Return (x, y) of the center of cell containing provided text 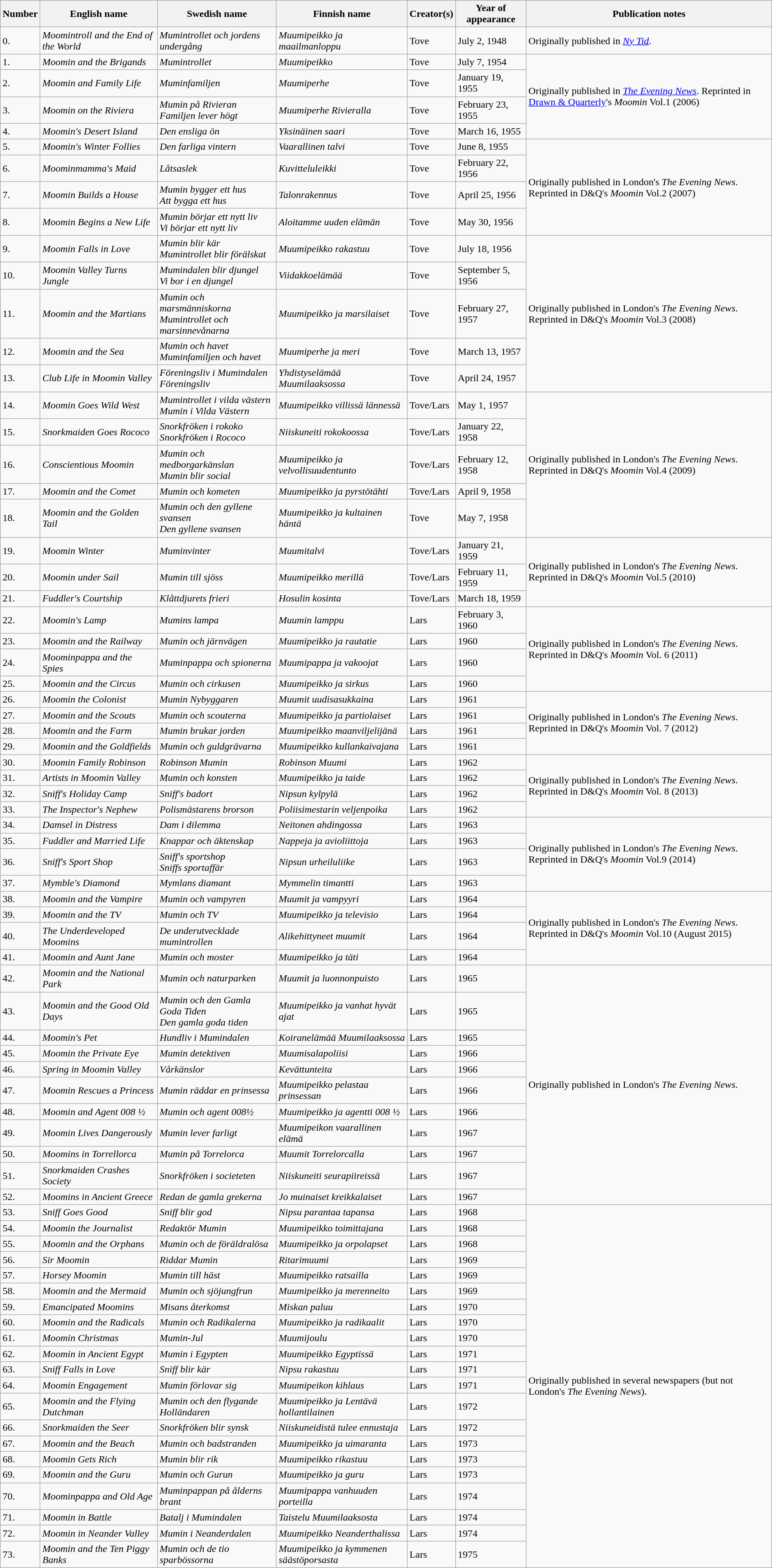
Mumin-Jul (217, 1338)
44. (20, 1038)
Muumipeikko pelastaa prinsessan (341, 1091)
Moomin and Agent 008 ½ (99, 1112)
Mumin till sjöss (217, 578)
Riddar Mumin (217, 1259)
Mumin i Egypten (217, 1354)
46. (20, 1069)
Muumipeikko kullankaivajana (341, 747)
Nappeja ja avioliittoja (341, 841)
Mumins lampa (217, 620)
Muumipeikko rakastuu (341, 248)
45. (20, 1054)
Muumit ja vampyyri (341, 899)
Moomin and the Comet (99, 491)
47. (20, 1091)
Originally published in London's The Evening News. Reprinted in D&Q's Moomin Vol.10 (August 2015) (649, 928)
Moomin's Winter Follies (99, 147)
Polismästarens brorson (217, 809)
Mumin och havetMuminfamiljen och havet (217, 351)
33. (20, 809)
March 18, 1959 (491, 599)
58. (20, 1291)
1. (20, 62)
Mumintrollet i vilda västernMumin i Vilda Västern (217, 405)
Fuddler and Married Life (99, 841)
Moominpappa and the Spies (99, 663)
66. (20, 1428)
Muminvinter (217, 550)
73. (20, 1554)
Muumipeikko ja marsilaiset (341, 314)
Nipsu parantaa tapansa (341, 1212)
Moomin Begins a New Life (99, 222)
Moomin and the TV (99, 915)
Moomin and the Brigands (99, 62)
Moomin and the Mermaid (99, 1291)
Ritarimuumi (341, 1259)
Moomin and the Guru (99, 1475)
10. (20, 276)
Kuvitteluleikki (341, 168)
Sniff's sportshopSniffs sportaffär (217, 862)
May 30, 1956 (491, 222)
Batalj i Mumindalen (217, 1517)
Mumin förlovar sig (217, 1385)
Moominmamma's Maid (99, 168)
Muumipappa ja vakoojat (341, 663)
Sniff Goes Good (99, 1212)
Originally published in London's The Evening News. Reprinted in D&Q's Moomin Vol. 8 (2013) (649, 786)
Mumin och konsten (217, 778)
Sniff Falls in Love (99, 1370)
Originally published in London's The Evening News. Reprinted in D&Q's Moomin Vol.3 (2008) (649, 314)
69. (20, 1475)
70. (20, 1496)
13. (20, 379)
Moomin Winter (99, 550)
Mumin och agent 008½ (217, 1112)
May 7, 1958 (491, 518)
29. (20, 747)
English name (99, 14)
Moomin in Battle (99, 1517)
March 13, 1957 (491, 351)
5. (20, 147)
Mumindalen blir djungelVi bor i en djungel (217, 276)
Jo muinaiset kreikkalaiset (341, 1197)
Muumipeikko Neanderthalissa (341, 1533)
Damsel in Distress (99, 825)
Låtsaslek (217, 168)
Mumin och Gurun (217, 1475)
Klåttdjurets frieri (217, 599)
Mumin och cirkusen (217, 684)
Muumipeikko villissä lännessä (341, 405)
Snorkmaiden Crashes Society (99, 1176)
Robinson Mumin (217, 762)
Muumipeikko (341, 62)
Muumiperhe ja meri (341, 351)
Moomintroll and the End of the World (99, 40)
The Underdeveloped Moomins (99, 936)
Muumipappa vanhuuden porteilla (341, 1496)
Muumipeikko ja orpolapset (341, 1244)
Moomin and the Radicals (99, 1323)
Moomin and Aunt Jane (99, 957)
Sniff blir god (217, 1212)
Moomin and the Good Old Days (99, 1011)
52. (20, 1197)
7. (20, 195)
Hundliv i Mumindalen (217, 1038)
Mumin och vampyren (217, 899)
Vårkänslor (217, 1069)
September 5, 1956 (491, 276)
The Inspector's Nephew (99, 809)
Muumipeikko ja sirkus (341, 684)
54. (20, 1228)
Moomin and the Farm (99, 731)
Nipsun kylpylä (341, 794)
February 12, 1958 (491, 465)
April 25, 1956 (491, 195)
Muminpappan på ålderns brant (217, 1496)
January 22, 1958 (491, 432)
Muumipeikko ja Lentävä hollantilainen (341, 1407)
51. (20, 1176)
Nipsun urheiluliike (341, 862)
16. (20, 465)
23. (20, 641)
Sniff's Holiday Camp (99, 794)
Muumipeikko ja agentti 008 ½ (341, 1112)
Muumipeikko ja kymmenen säästöporsasta (341, 1554)
Muumipeikko rikastuu (341, 1459)
25. (20, 684)
8. (20, 222)
Niiskuneiti seurapiireissä (341, 1176)
Moominpappa and Old Age (99, 1496)
Muumisalapoliisi (341, 1054)
Muumin lamppu (341, 620)
Mumin Nybyggaren (217, 699)
Taistelu Muumilaaksosta (341, 1517)
Viidakkoelämää (341, 276)
9. (20, 248)
January 19, 1955 (491, 83)
Muumipeikko ja pyrstötähti (341, 491)
Mumin på Torrelorca (217, 1154)
21. (20, 599)
12. (20, 351)
Finnish name (341, 14)
65. (20, 1407)
41. (20, 957)
Moomin and the Martians (99, 314)
Yhdistyselämää Muumilaaksossa (341, 379)
Mumin och marsmänniskornaMumintrollet och marsinnevånarna (217, 314)
Moomin and the Orphans (99, 1244)
April 9, 1958 (491, 491)
Originally published in London's The Evening News. Reprinted in D&Q's Moomin Vol.5 (2010) (649, 572)
Mymlans diamant (217, 883)
15. (20, 432)
67. (20, 1443)
Vaarallinen talvi (341, 147)
Mumin blir kärMumintrollet blir förälskat (217, 248)
6. (20, 168)
Snorkmaiden the Seer (99, 1428)
Fuddler's Courtship (99, 599)
64. (20, 1385)
Nipsu rakastuu (341, 1370)
53. (20, 1212)
42. (20, 979)
Moomin Falls in Love (99, 248)
28. (20, 731)
Muumiperhe (341, 83)
February 22, 1956 (491, 168)
Muumipeikko toimittajana (341, 1228)
Redaktör Mumin (217, 1228)
Mumin bygger ett husAtt bygga ett hus (217, 195)
Swedish name (217, 14)
July 2, 1948 (491, 40)
Muumipeikko ja maailmanloppu (341, 40)
61. (20, 1338)
Mumin och den gyllene svansenDen gyllene svansen (217, 518)
Muumit Torrelorcalla (341, 1154)
Horsey Moomin (99, 1275)
60. (20, 1323)
Mumin räddar en prinsessa (217, 1091)
Muminfamiljen (217, 83)
Mumin blir rik (217, 1459)
Moomin and the Goldfields (99, 747)
Hosulin kosinta (341, 599)
71. (20, 1517)
Mumin och de tio sparbössorna (217, 1554)
27. (20, 715)
Muumipeikko ja rautatie (341, 641)
19. (20, 550)
Originally published in London's The Evening News. Reprinted in D&Q's Moomin Vol.9 (2014) (649, 854)
Moomins in Ancient Greece (99, 1197)
Moomin and the Railway (99, 641)
22. (20, 620)
Sniff's Sport Shop (99, 862)
Mumin och Radikalerna (217, 1323)
Redan de gamla grekerna (217, 1197)
Föreningsliv i MumindalenFöreningsliv (217, 379)
Mumin och sjöjungfrun (217, 1291)
Aloitamme uuden elämän (341, 222)
Yksinäinen saari (341, 131)
72. (20, 1533)
May 1, 1957 (491, 405)
Muumipeikon vaarallinen elämä (341, 1133)
Originally published in London's The Evening News. Reprinted in D&Q's Moomin Vol.2 (2007) (649, 187)
Moomin Builds a House (99, 195)
Mumin och scouterna (217, 715)
Originally published in Ny Tid. (649, 40)
February 23, 1955 (491, 110)
1975 (491, 1554)
Moomin Gets Rich (99, 1459)
June 8, 1955 (491, 147)
De underutvecklade mumintrollen (217, 936)
Moomin the Journalist (99, 1228)
Moomin in Ancient Egypt (99, 1354)
Artists in Moomin Valley (99, 778)
18. (20, 518)
Moomin on the Riviera (99, 110)
Snorkmaiden Goes Rococo (99, 432)
Moomin and the Flying Dutchman (99, 1407)
July 7, 1954 (491, 62)
31. (20, 778)
Muumipeikko ratsailla (341, 1275)
36. (20, 862)
Moomin and the Circus (99, 684)
Muumitalvi (341, 550)
Mumin börjar ett nytt livVi börjar ett nytt liv (217, 222)
Club Life in Moomin Valley (99, 379)
Alikehittyneet muumit (341, 936)
35. (20, 841)
Miskan paluu (341, 1306)
Moomin in Neander Valley (99, 1533)
11. (20, 314)
Moomin Goes Wild West (99, 405)
Mumin brukar jorden (217, 731)
Publication notes (649, 14)
Mumin lever farligt (217, 1133)
Muumipeikko ja partiolaiset (341, 715)
Moomin and the Ten Piggy Banks (99, 1554)
April 24, 1957 (491, 379)
Sniff blir kär (217, 1370)
Mumin och den flygande Holländaren (217, 1407)
Mumin detektiven (217, 1054)
Moomin Lives Dangerously (99, 1133)
Muumipeikko ja guru (341, 1475)
Mumin i Neanderdalen (217, 1533)
56. (20, 1259)
Moomin the Private Eye (99, 1054)
Muumipeikko ja radikaalit (341, 1323)
Mumin och badstranden (217, 1443)
Moomin Christmas (99, 1338)
January 21, 1959 (491, 550)
Muminpappa och spionerna (217, 663)
Year of appearance (491, 14)
Snorkfröken i rokokoSnorkfröken i Rococo (217, 432)
Number (20, 14)
Muumipeikko ja uimaranta (341, 1443)
4. (20, 131)
30. (20, 762)
63. (20, 1370)
62. (20, 1354)
Den farliga vintern (217, 147)
Originally published in London's The Evening News. Reprinted in D&Q's Moomin Vol.4 (2009) (649, 465)
Originally published in London's The Evening News. (649, 1085)
February 27, 1957 (491, 314)
32. (20, 794)
24. (20, 663)
Moomin and the Vampire (99, 899)
March 16, 1955 (491, 131)
July 18, 1956 (491, 248)
Spring in Moomin Valley (99, 1069)
49. (20, 1133)
Mumin på RivieranFamiljen lever högt (217, 110)
Moomin and the Golden Tail (99, 518)
Mumin och de föräldralösa (217, 1244)
Muumit ja luonnonpuisto (341, 979)
0. (20, 40)
Moomin and Family Life (99, 83)
Mumin och moster (217, 957)
Moomin and the Sea (99, 351)
Moomin's Lamp (99, 620)
3. (20, 110)
Snorkfröken i societeten (217, 1176)
Muumipeikko ja täti (341, 957)
Moomin and the National Park (99, 979)
Moomins in Torrellorca (99, 1154)
Knappar och äktenskap (217, 841)
Robinson Muumi (341, 762)
40. (20, 936)
Den ensliga ön (217, 131)
Creator(s) (431, 14)
Moomin the Colonist (99, 699)
Moomin's Pet (99, 1038)
50. (20, 1154)
Moomin Valley Turns Jungle (99, 276)
Mumin och kometen (217, 491)
Mymmelin timantti (341, 883)
Mumin till häst (217, 1275)
Originally published in London's The Evening News. Reprinted in D&Q's Moomin Vol. 7 (2012) (649, 723)
Originally published in several newspapers (but not London's The Evening News). (649, 1386)
Mumin och guldgrävarna (217, 747)
59. (20, 1306)
Muumipeikko Egyptissä (341, 1354)
Mumin och den Gamla Goda TidenDen gamla goda tiden (217, 1011)
February 3, 1960 (491, 620)
39. (20, 915)
Mumintrollet och jordens undergång (217, 40)
Mumin och naturparken (217, 979)
Muumipeikko maanviljelijänä (341, 731)
Moomin Engagement (99, 1385)
Sniff's badort (217, 794)
Mumin och järnvägen (217, 641)
26. (20, 699)
Mumin och TV (217, 915)
Snorkfröken blir synsk (217, 1428)
68. (20, 1459)
43. (20, 1011)
14. (20, 405)
Mumin och medborgarkänslanMumin blir social (217, 465)
Muumijoulu (341, 1338)
Muumipeikko ja taide (341, 778)
17. (20, 491)
Muumipeikko ja televisio (341, 915)
Muumipeikko merillä (341, 578)
Koiranelämää Muumilaaksossa (341, 1038)
57. (20, 1275)
Muumipeikko ja merenneito (341, 1291)
Moomin's Desert Island (99, 131)
20. (20, 578)
38. (20, 899)
Muumipeikon kihlaus (341, 1385)
37. (20, 883)
48. (20, 1112)
Misans återkomst (217, 1306)
February 11, 1959 (491, 578)
Moomin Family Robinson (99, 762)
Originally published in The Evening News. Reprinted in Drawn & Quarterly's Moomin Vol.1 (2006) (649, 97)
Muumiperhe Rivieralla (341, 110)
Moomin under Sail (99, 578)
Mymble's Diamond (99, 883)
Kevättunteita (341, 1069)
Moomin Rescues a Princess (99, 1091)
Muumit uudisasukkaina (341, 699)
Mumintrollet (217, 62)
34. (20, 825)
Dam i dilemma (217, 825)
Talonrakennus (341, 195)
Emancipated Moomins (99, 1306)
Poliisimestarin veljenpoika (341, 809)
Muumipeikko ja kultainen häntä (341, 518)
Originally published in London's The Evening News. Reprinted in D&Q's Moomin Vol. 6 (2011) (649, 649)
55. (20, 1244)
Moomin and the Scouts (99, 715)
Niiskuneidistä tulee ennustaja (341, 1428)
Conscientious Moomin (99, 465)
2. (20, 83)
Neitonen ahdingossa (341, 825)
Muumipeikko ja vanhat hyvät ajat (341, 1011)
Muumipeikko ja velvollisuudentunto (341, 465)
Sir Moomin (99, 1259)
Niiskuneiti rokokoossa (341, 432)
Moomin and the Beach (99, 1443)
